Output the (X, Y) coordinate of the center of the cell containing the given text.  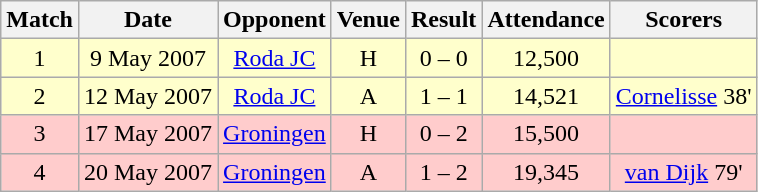
9 May 2007 (148, 58)
van Dijk 79' (684, 172)
15,500 (546, 134)
Venue (368, 20)
3 (40, 134)
Match (40, 20)
0 – 0 (443, 58)
17 May 2007 (148, 134)
Cornelisse 38' (684, 96)
Opponent (275, 20)
Attendance (546, 20)
19,345 (546, 172)
4 (40, 172)
20 May 2007 (148, 172)
2 (40, 96)
1 – 1 (443, 96)
Scorers (684, 20)
1 (40, 58)
14,521 (546, 96)
0 – 2 (443, 134)
1 – 2 (443, 172)
Result (443, 20)
Date (148, 20)
12 May 2007 (148, 96)
12,500 (546, 58)
